Determine the [X, Y] coordinate at the center of the cell enclosing the given text.  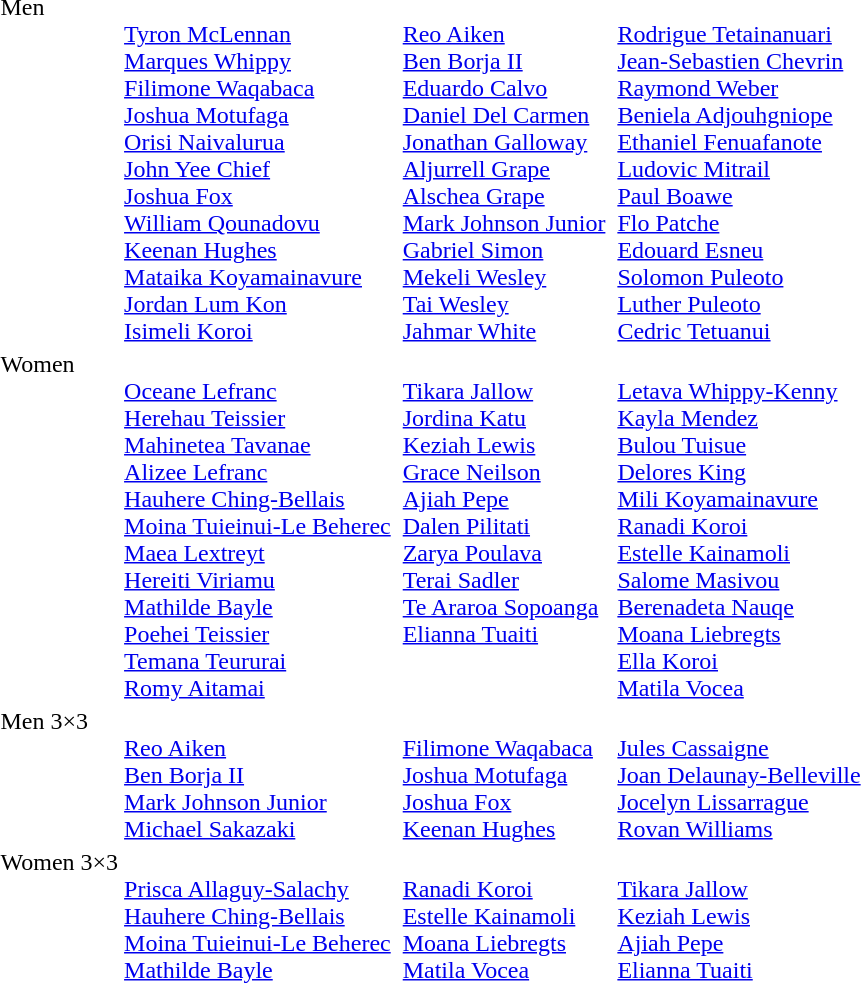
Filimone Waqabaca Joshua Motufaga Joshua Fox Keenan Hughes [507, 775]
Tikara Jallow Jordina Katu Keziah Lewis Grace Neilson Ajiah Pepe Dalen Pilitati Zarya Poulava Terai Sadler Te Araroa Sopoanga Elianna Tuaiti [507, 526]
Reo Aiken Ben Borja II Mark Johnson Junior Michael Sakazaki [261, 775]
